Output the (x, y) coordinate of the center of the cell containing the given text.  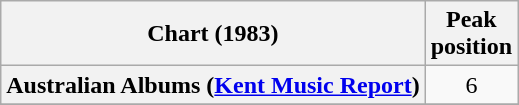
Chart (1983) (213, 34)
6 (471, 85)
Australian Albums (Kent Music Report) (213, 85)
Peakposition (471, 34)
